Identify which cell holds the provided text, then report its [x, y] central coordinate. 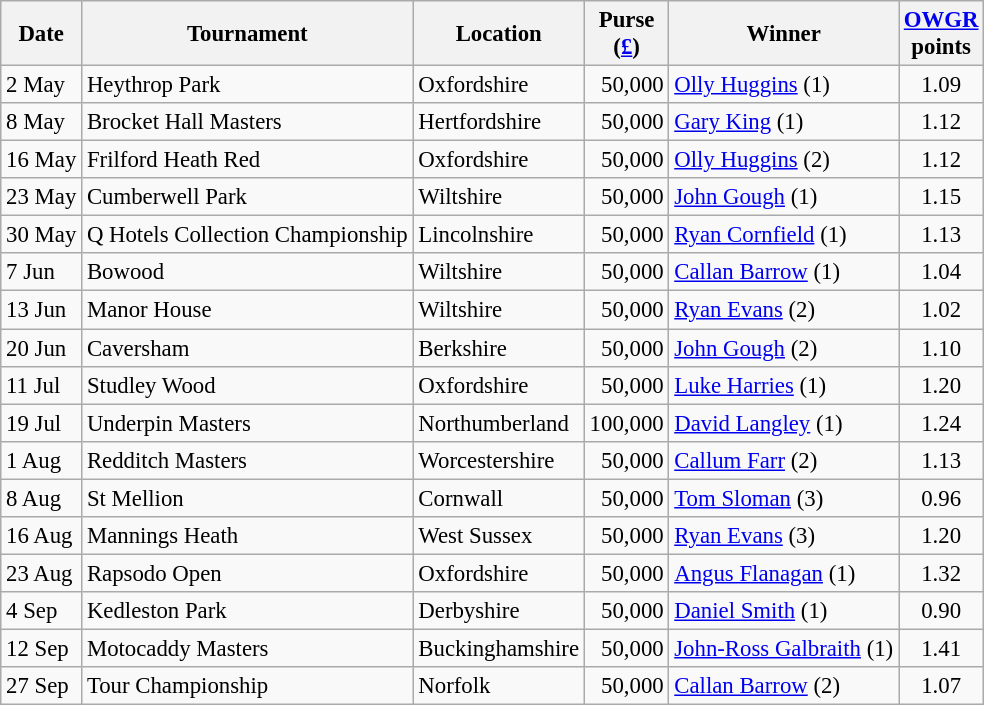
Callan Barrow (1) [784, 273]
Tom Sloman (3) [784, 498]
John Gough (2) [784, 348]
John Gough (1) [784, 197]
1.41 [940, 648]
Manor House [248, 310]
1 Aug [42, 460]
Rapsodo Open [248, 573]
8 May [42, 122]
Motocaddy Masters [248, 648]
Hertfordshire [498, 122]
Callum Farr (2) [784, 460]
Berkshire [498, 348]
Mannings Heath [248, 536]
Heythrop Park [248, 85]
8 Aug [42, 498]
Underpin Masters [248, 423]
30 May [42, 235]
1.07 [940, 686]
Ryan Evans (3) [784, 536]
Redditch Masters [248, 460]
Ryan Evans (2) [784, 310]
Caversham [248, 348]
2 May [42, 85]
0.90 [940, 611]
4 Sep [42, 611]
Ryan Cornfield (1) [784, 235]
Date [42, 34]
100,000 [626, 423]
13 Jun [42, 310]
Angus Flanagan (1) [784, 573]
Location [498, 34]
Purse(£) [626, 34]
20 Jun [42, 348]
OWGRpoints [940, 34]
16 May [42, 160]
1.15 [940, 197]
Winner [784, 34]
7 Jun [42, 273]
Brocket Hall Masters [248, 122]
Derbyshire [498, 611]
Olly Huggins (1) [784, 85]
West Sussex [498, 536]
David Langley (1) [784, 423]
12 Sep [42, 648]
Kedleston Park [248, 611]
1.02 [940, 310]
1.32 [940, 573]
Norfolk [498, 686]
Daniel Smith (1) [784, 611]
Bowood [248, 273]
Cornwall [498, 498]
1.10 [940, 348]
1.24 [940, 423]
Frilford Heath Red [248, 160]
Gary King (1) [784, 122]
Cumberwell Park [248, 197]
11 Jul [42, 385]
16 Aug [42, 536]
Tour Championship [248, 686]
27 Sep [42, 686]
1.04 [940, 273]
St Mellion [248, 498]
Callan Barrow (2) [784, 686]
Olly Huggins (2) [784, 160]
Buckinghamshire [498, 648]
John-Ross Galbraith (1) [784, 648]
23 May [42, 197]
Lincolnshire [498, 235]
Luke Harries (1) [784, 385]
1.09 [940, 85]
23 Aug [42, 573]
19 Jul [42, 423]
Q Hotels Collection Championship [248, 235]
Northumberland [498, 423]
Worcestershire [498, 460]
0.96 [940, 498]
Tournament [248, 34]
Studley Wood [248, 385]
